Locate the cell with the specified text and output its [x, y] center coordinate. 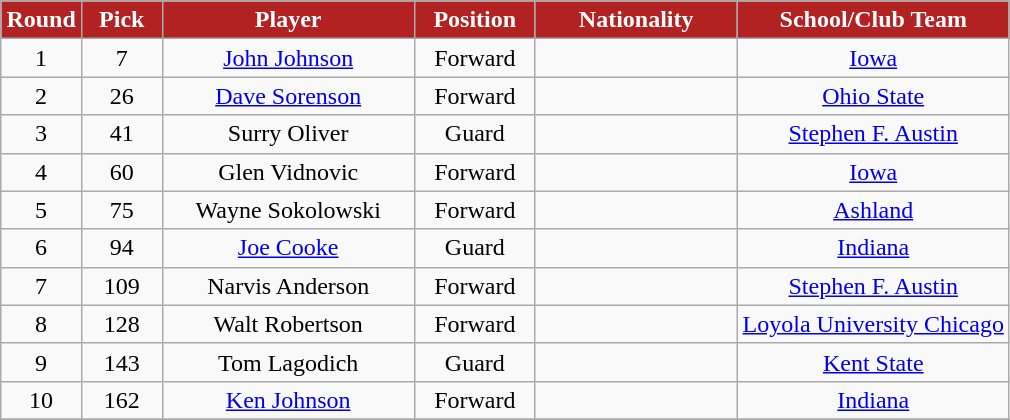
Pick [122, 20]
Wayne Sokolowski [288, 210]
5 [42, 210]
94 [122, 248]
26 [122, 96]
Player [288, 20]
6 [42, 248]
Surry Oliver [288, 134]
60 [122, 172]
John Johnson [288, 58]
10 [42, 400]
2 [42, 96]
109 [122, 286]
Loyola University Chicago [873, 324]
9 [42, 362]
3 [42, 134]
Nationality [636, 20]
162 [122, 400]
Ohio State [873, 96]
Tom Lagodich [288, 362]
School/Club Team [873, 20]
Glen Vidnovic [288, 172]
8 [42, 324]
75 [122, 210]
Walt Robertson [288, 324]
Ashland [873, 210]
Kent State [873, 362]
128 [122, 324]
Dave Sorenson [288, 96]
Position [474, 20]
Narvis Anderson [288, 286]
143 [122, 362]
Ken Johnson [288, 400]
4 [42, 172]
Joe Cooke [288, 248]
1 [42, 58]
Round [42, 20]
41 [122, 134]
